Determine the [X, Y] coordinate at the center of the cell enclosing the given text.  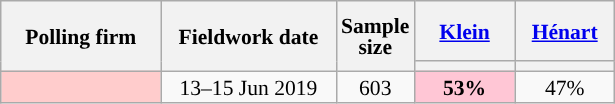
603 [375, 86]
13–15 Jun 2019 [248, 86]
Hénart [565, 31]
53% [464, 86]
Fieldwork date [248, 36]
Samplesize [375, 36]
Klein [464, 31]
Polling firm [81, 36]
47% [565, 86]
